Provide the (X, Y) coordinate of the cell's center where the given text is located.  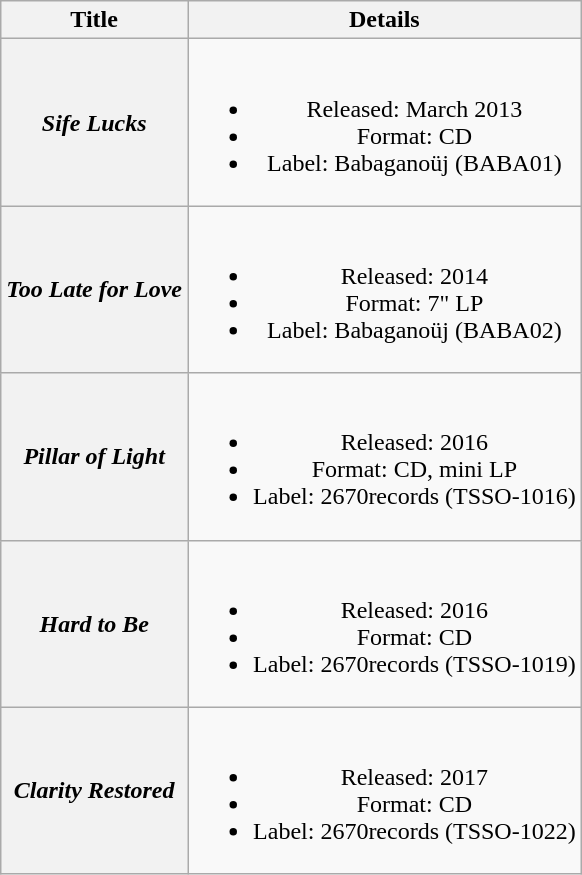
Clarity Restored (94, 790)
Pillar of Light (94, 456)
Sife Lucks (94, 122)
Released: 2016Format: CD, mini LPLabel: 2670records (TSSO-1016) (385, 456)
Title (94, 20)
Too Late for Love (94, 290)
Released: 2016Format: CDLabel: 2670records (TSSO-1019) (385, 624)
Released: 2017Format: CDLabel: 2670records (TSSO-1022) (385, 790)
Details (385, 20)
Hard to Be (94, 624)
Released: March 2013Format: CDLabel: Babaganoüj (BABA01) (385, 122)
Released: 2014Format: 7" LPLabel: Babaganoüj (BABA02) (385, 290)
